For the text-containing cell, return its midpoint in (x, y) coordinate format. 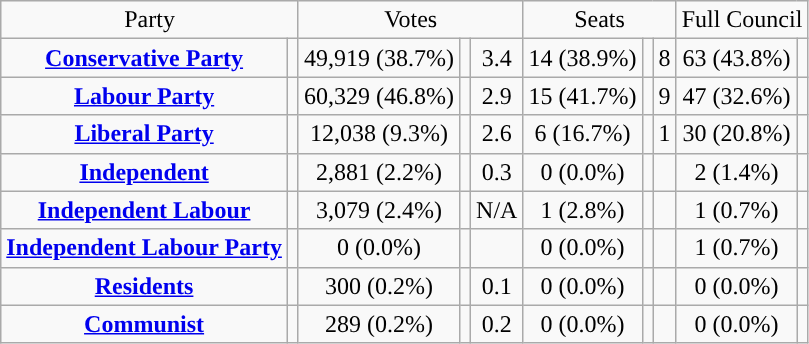
Liberal Party (144, 134)
0.1 (497, 286)
60,329 (46.8%) (378, 96)
Conservative Party (144, 58)
49,919 (38.7%) (378, 58)
47 (32.6%) (736, 96)
1 (664, 134)
3.4 (497, 58)
Party (150, 20)
Independent Labour (144, 210)
2,881 (2.2%) (378, 172)
14 (38.9%) (582, 58)
Full Council (742, 20)
300 (0.2%) (378, 286)
15 (41.7%) (582, 96)
Seats (600, 20)
9 (664, 96)
Residents (144, 286)
2 (1.4%) (736, 172)
12,038 (9.3%) (378, 134)
Communist (144, 324)
3,079 (2.4%) (378, 210)
6 (16.7%) (582, 134)
30 (20.8%) (736, 134)
8 (664, 58)
N/A (497, 210)
1 (2.8%) (582, 210)
Labour Party (144, 96)
Independent Labour Party (144, 248)
0.2 (497, 324)
2.6 (497, 134)
Independent (144, 172)
289 (0.2%) (378, 324)
2.9 (497, 96)
63 (43.8%) (736, 58)
Votes (410, 20)
0.3 (497, 172)
